For the text-containing cell, return its midpoint in [x, y] coordinate format. 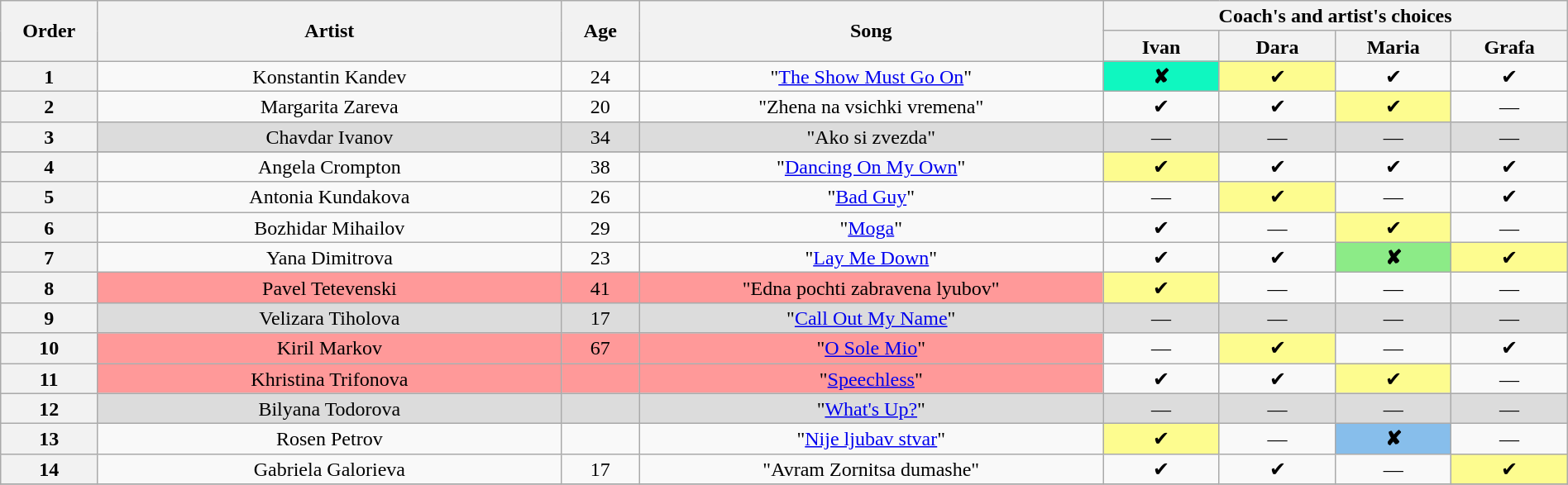
7 [50, 258]
6 [50, 228]
Ivan [1161, 46]
Khristina Trifonova [329, 378]
8 [50, 288]
Kiril Markov [329, 349]
2 [50, 106]
34 [600, 137]
"Edna pochti zabravena lyubov" [872, 288]
Grafa [1509, 46]
"Nije ljubav stvar" [872, 440]
"Moga" [872, 228]
Margarita Zareva [329, 106]
Artist [329, 31]
"Avram Zornitsa dumashe" [872, 469]
10 [50, 349]
5 [50, 197]
Rosen Petrov [329, 440]
"Zhena na vsichki vremena" [872, 106]
Coach's and artist's choices [1335, 17]
9 [50, 317]
Pavel Tetevenski [329, 288]
"The Show Must Go On" [872, 76]
14 [50, 469]
Yana Dimitrova [329, 258]
11 [50, 378]
Maria [1394, 46]
38 [600, 167]
1 [50, 76]
Dara [1277, 46]
Bozhidar Mihailov [329, 228]
"O Sole Mio" [872, 349]
29 [600, 228]
"Dancing On My Own" [872, 167]
Angela Crompton [329, 167]
Antonia Kundakova [329, 197]
12 [50, 408]
26 [600, 197]
"What's Up?" [872, 408]
"Ako si zvezda" [872, 137]
67 [600, 349]
"Speechless" [872, 378]
"Call Out My Name" [872, 317]
13 [50, 440]
4 [50, 167]
24 [600, 76]
20 [600, 106]
Chavdar Ivanov [329, 137]
Song [872, 31]
Konstantin Kandev [329, 76]
41 [600, 288]
Velizara Tiholova [329, 317]
Gabriela Galorieva [329, 469]
Bilyana Todorova [329, 408]
23 [600, 258]
"Bad Guy" [872, 197]
Order [50, 31]
"Lay Me Down" [872, 258]
Age [600, 31]
3 [50, 137]
